For the text-containing cell, return its midpoint in [X, Y] coordinate format. 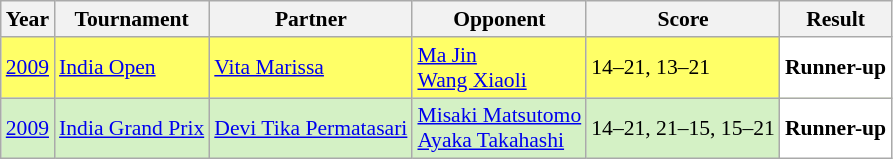
Devi Tika Permatasari [310, 128]
14–21, 13–21 [683, 68]
Year [28, 19]
Result [836, 19]
India Open [132, 68]
14–21, 21–15, 15–21 [683, 128]
Partner [310, 19]
Tournament [132, 19]
Ma Jin Wang Xiaoli [499, 68]
Vita Marissa [310, 68]
Opponent [499, 19]
Score [683, 19]
Misaki Matsutomo Ayaka Takahashi [499, 128]
India Grand Prix [132, 128]
